Identify which cell holds the provided text, then report its (X, Y) central coordinate. 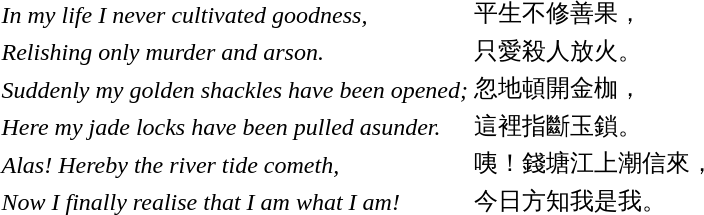
Relishing only murder and arson. (235, 51)
Suddenly my golden shackles have been opened; (235, 89)
Alas! Hereby the river tide cometh, (235, 164)
Here my jade locks have been pulled asunder. (235, 127)
